Extract the [x, y] coordinate from the center of the cell holding the provided text.  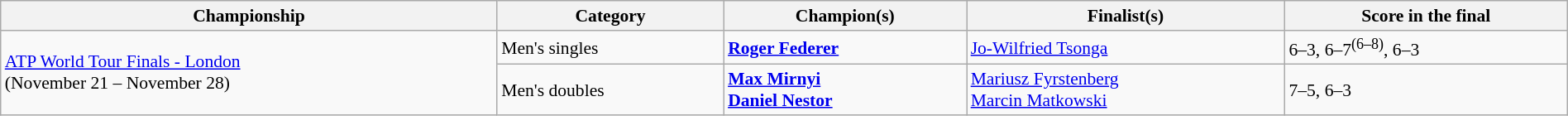
7–5, 6–3 [1426, 89]
ATP World Tour Finals - London(November 21 – November 28) [249, 73]
Max Mirnyi Daniel Nestor [845, 89]
Jo-Wilfried Tsonga [1126, 48]
Score in the final [1426, 16]
Mariusz Fyrstenberg Marcin Matkowski [1126, 89]
Men's doubles [610, 89]
Championship [249, 16]
Champion(s) [845, 16]
Category [610, 16]
Finalist(s) [1126, 16]
Roger Federer [845, 48]
Men's singles [610, 48]
6–3, 6–7(6–8), 6–3 [1426, 48]
